Find where the given text appears and provide that cell's center as (x, y) coordinate. 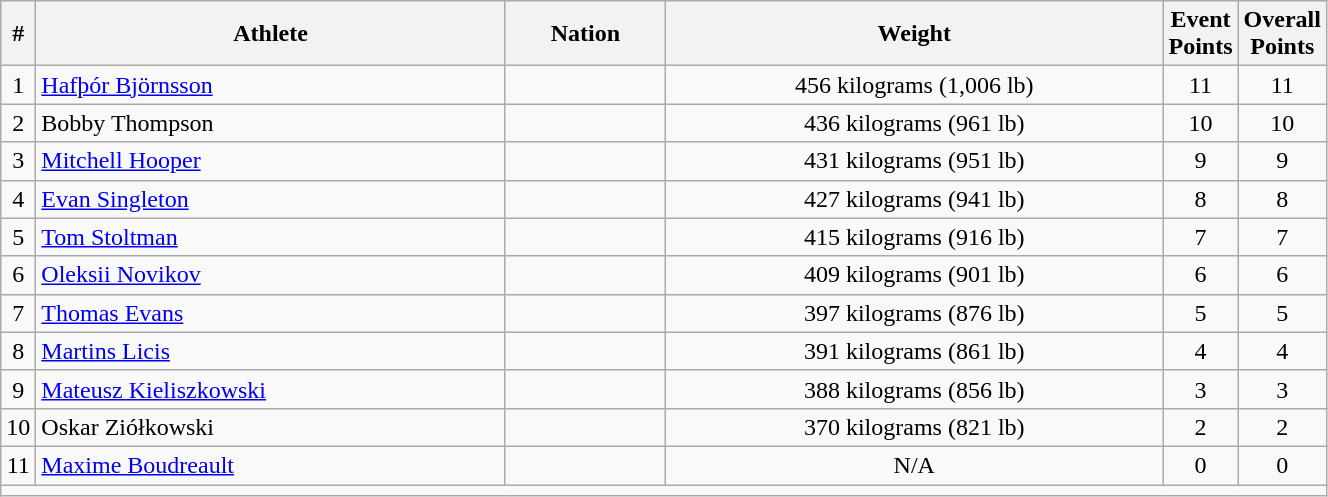
Evan Singleton (271, 199)
427 kilograms (941 lb) (914, 199)
Mateusz Kieliszkowski (271, 389)
397 kilograms (876 lb) (914, 313)
N/A (914, 465)
Oskar Ziółkowski (271, 427)
Maxime Boudreault (271, 465)
Athlete (271, 34)
Nation (585, 34)
456 kilograms (1,006 lb) (914, 85)
Overall Points (1282, 34)
431 kilograms (951 lb) (914, 161)
409 kilograms (901 lb) (914, 275)
388 kilograms (856 lb) (914, 389)
Event Points (1200, 34)
Mitchell Hooper (271, 161)
391 kilograms (861 lb) (914, 351)
Thomas Evans (271, 313)
Tom Stoltman (271, 237)
1 (18, 85)
# (18, 34)
370 kilograms (821 lb) (914, 427)
Martins Licis (271, 351)
415 kilograms (916 lb) (914, 237)
Bobby Thompson (271, 123)
436 kilograms (961 lb) (914, 123)
Hafþór Björnsson (271, 85)
Oleksii Novikov (271, 275)
Weight (914, 34)
